From the cell containing the given text, extract its center point as (x, y) coordinate. 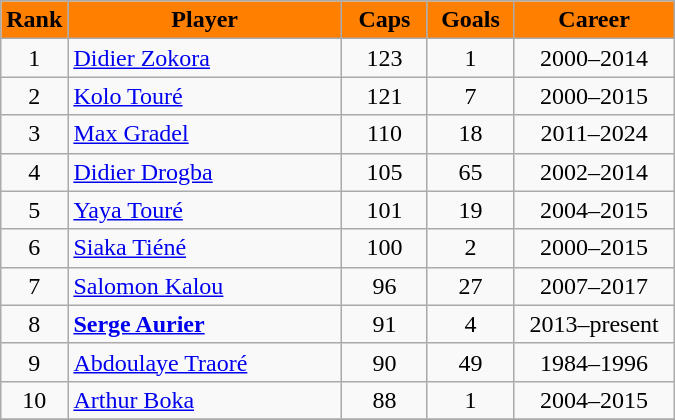
2013–present (594, 324)
19 (470, 210)
3 (34, 134)
Kolo Touré (205, 96)
121 (384, 96)
Didier Zokora (205, 58)
1984–1996 (594, 362)
2000–2014 (594, 58)
Abdoulaye Traoré (205, 362)
96 (384, 286)
49 (470, 362)
2007–2017 (594, 286)
101 (384, 210)
5 (34, 210)
Salomon Kalou (205, 286)
10 (34, 400)
Serge Aurier (205, 324)
91 (384, 324)
2002–2014 (594, 172)
Yaya Touré (205, 210)
110 (384, 134)
27 (470, 286)
100 (384, 248)
Player (205, 20)
Rank (34, 20)
Career (594, 20)
Goals (470, 20)
105 (384, 172)
Max Gradel (205, 134)
Siaka Tiéné (205, 248)
8 (34, 324)
9 (34, 362)
123 (384, 58)
2011–2024 (594, 134)
Arthur Boka (205, 400)
90 (384, 362)
88 (384, 400)
Caps (384, 20)
65 (470, 172)
Didier Drogba (205, 172)
18 (470, 134)
6 (34, 248)
